Extract the (X, Y) coordinate from the center of the cell holding the provided text.  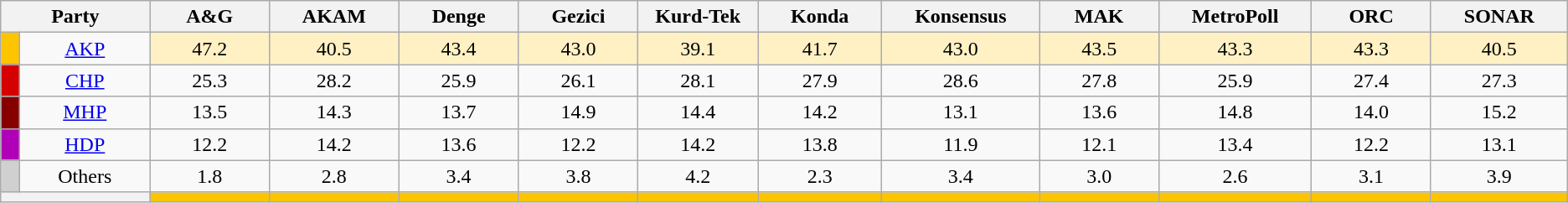
AKAM (333, 17)
12.1 (1099, 144)
4.2 (699, 176)
43.5 (1099, 49)
Others (85, 176)
39.1 (699, 49)
3.0 (1099, 176)
43.4 (459, 49)
27.9 (820, 81)
2.6 (1235, 176)
14.9 (578, 112)
13.5 (209, 112)
Konsensus (961, 17)
MetroPoll (1235, 17)
3.1 (1372, 176)
HDP (85, 144)
27.4 (1372, 81)
2.8 (333, 176)
2.3 (820, 176)
3.9 (1499, 176)
Gezici (578, 17)
13.7 (459, 112)
41.7 (820, 49)
28.1 (699, 81)
11.9 (961, 144)
MHP (85, 112)
28.6 (961, 81)
14.3 (333, 112)
14.4 (699, 112)
1.8 (209, 176)
25.3 (209, 81)
MAK (1099, 17)
Denge (459, 17)
27.8 (1099, 81)
SONAR (1499, 17)
14.0 (1372, 112)
15.2 (1499, 112)
27.3 (1499, 81)
CHP (85, 81)
A&G (209, 17)
13.4 (1235, 144)
14.8 (1235, 112)
3.8 (578, 176)
Kurd-Tek (699, 17)
26.1 (578, 81)
Konda (820, 17)
28.2 (333, 81)
ORC (1372, 17)
Party (75, 17)
13.8 (820, 144)
AKP (85, 49)
47.2 (209, 49)
